Pinpoint the cell where the given text exists, returning its (x, y) midpoint coordinate. 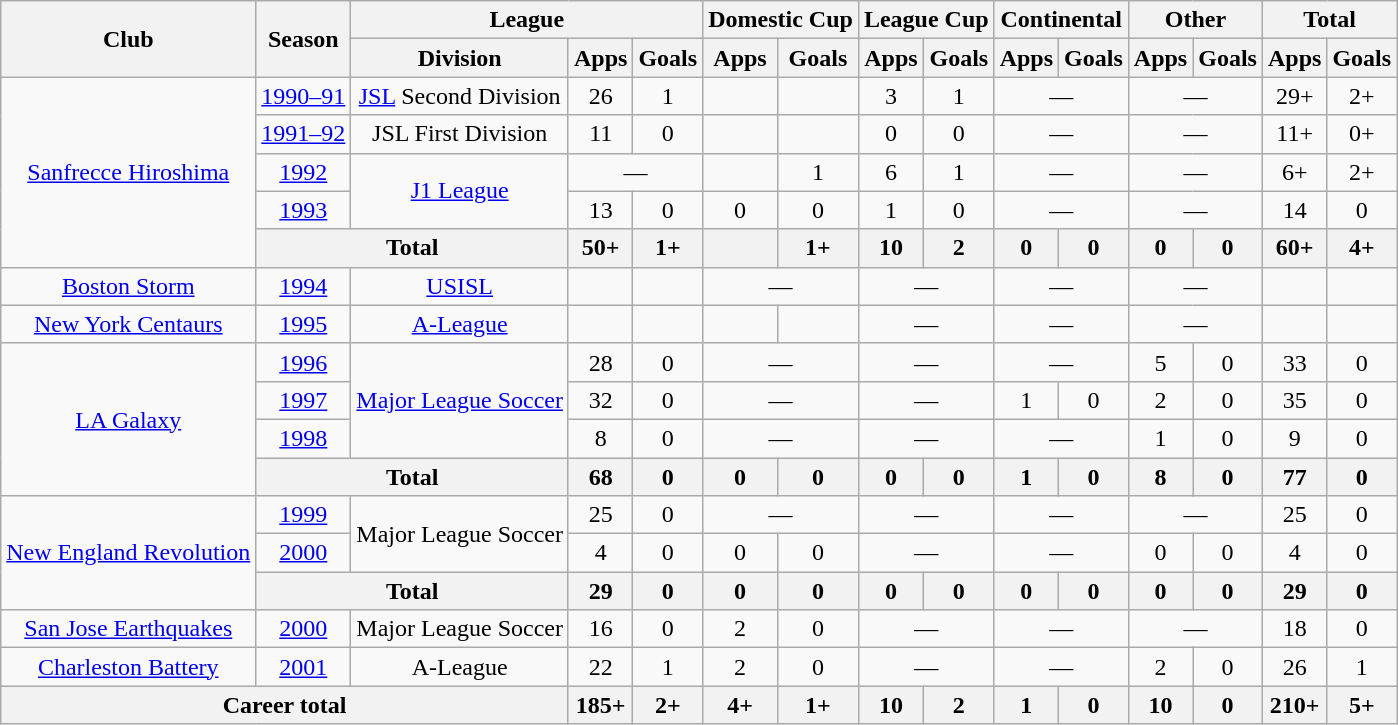
USISL (460, 286)
3 (890, 96)
77 (1294, 477)
9 (1294, 438)
2001 (304, 667)
JSL First Division (460, 134)
Charleston Battery (128, 667)
0+ (1362, 134)
1992 (304, 172)
League Cup (926, 20)
New England Revolution (128, 553)
60+ (1294, 248)
33 (1294, 362)
J1 League (460, 191)
14 (1294, 210)
1999 (304, 515)
18 (1294, 629)
Sanfrecce Hiroshima (128, 172)
Domestic Cup (781, 20)
13 (600, 210)
22 (600, 667)
11+ (1294, 134)
1993 (304, 210)
11 (600, 134)
5 (1160, 362)
28 (600, 362)
68 (600, 477)
JSL Second Division (460, 96)
1997 (304, 400)
185+ (600, 705)
Other (1195, 20)
Club (128, 39)
Continental (1061, 20)
San Jose Earthquakes (128, 629)
29+ (1294, 96)
35 (1294, 400)
1996 (304, 362)
210+ (1294, 705)
Boston Storm (128, 286)
1995 (304, 324)
Career total (285, 705)
Season (304, 39)
6 (890, 172)
1991–92 (304, 134)
1994 (304, 286)
LA Galaxy (128, 419)
50+ (600, 248)
Division (460, 58)
League (527, 20)
32 (600, 400)
6+ (1294, 172)
New York Centaurs (128, 324)
16 (600, 629)
1990–91 (304, 96)
5+ (1362, 705)
1998 (304, 438)
